Extract the (X, Y) coordinate from the center of the cell holding the provided text.  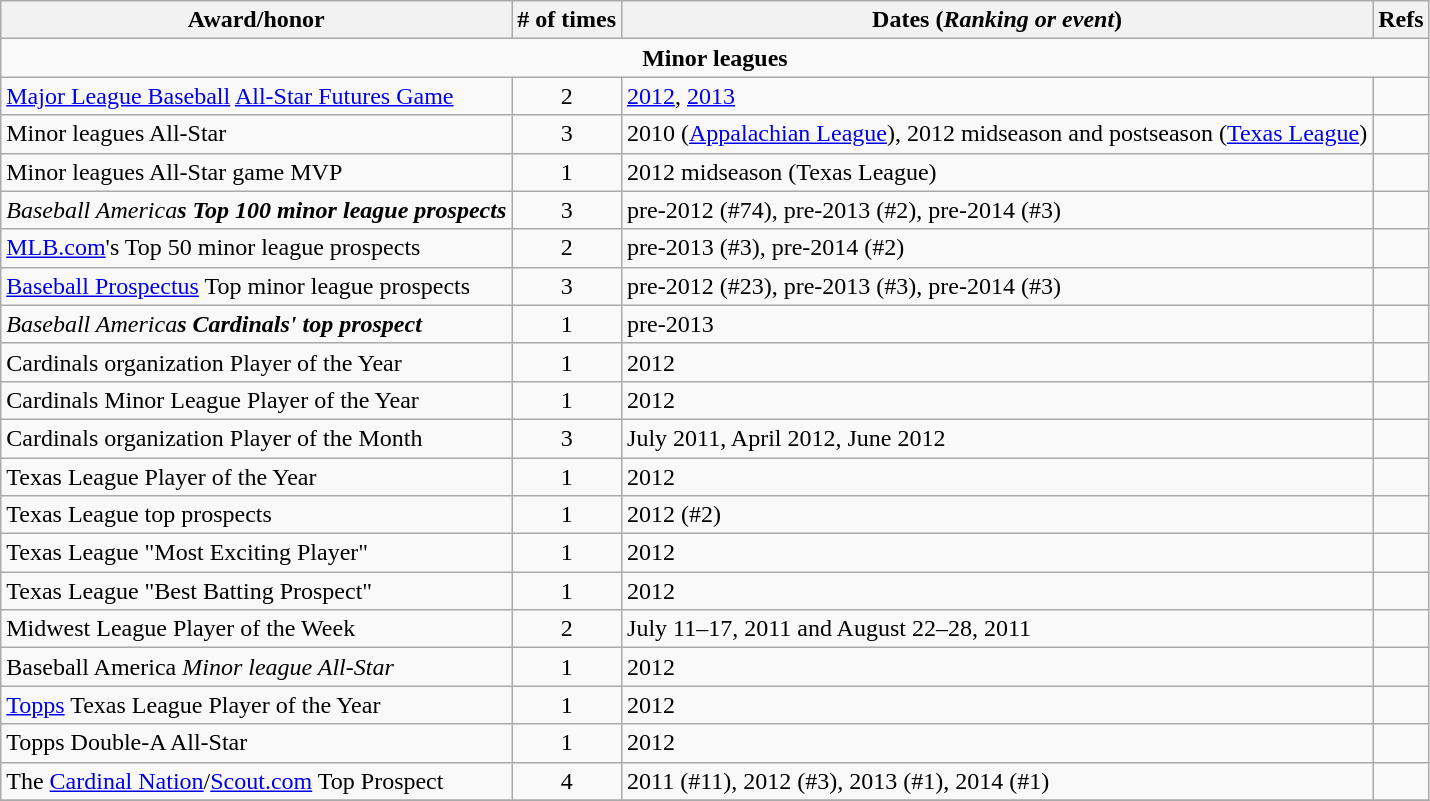
Cardinals organization Player of the Month (256, 438)
Baseball Americas Top 100 minor league prospects (256, 210)
2011 (#11), 2012 (#3), 2013 (#1), 2014 (#1) (998, 781)
The Cardinal Nation/Scout.com Top Prospect (256, 781)
2012, 2013 (998, 96)
pre-2013 (#3), pre-2014 (#2) (998, 248)
Texas League top prospects (256, 515)
Minor leagues (715, 58)
2012 (#2) (998, 515)
pre-2013 (998, 324)
Cardinals Minor League Player of the Year (256, 400)
Baseball Americas Cardinals' top prospect (256, 324)
Texas League "Best Batting Prospect" (256, 591)
2010 (Appalachian League), 2012 midseason and postseason (Texas League) (998, 134)
Topps Double-A All-Star (256, 743)
Award/honor (256, 20)
pre-2012 (#74), pre-2013 (#2), pre-2014 (#3) (998, 210)
July 11–17, 2011 and August 22–28, 2011 (998, 629)
Minor leagues All-Star (256, 134)
Texas League "Most Exciting Player" (256, 553)
MLB.com's Top 50 minor league prospects (256, 248)
Texas League Player of the Year (256, 477)
July 2011, April 2012, June 2012 (998, 438)
2012 midseason (Texas League) (998, 172)
Topps Texas League Player of the Year (256, 705)
Dates (Ranking or event) (998, 20)
Minor leagues All-Star game MVP (256, 172)
Major League Baseball All-Star Futures Game (256, 96)
Cardinals organization Player of the Year (256, 362)
Baseball Prospectus Top minor league prospects (256, 286)
Midwest League Player of the Week (256, 629)
pre-2012 (#23), pre-2013 (#3), pre-2014 (#3) (998, 286)
4 (567, 781)
Refs (1401, 20)
Baseball America Minor league All-Star (256, 667)
# of times (567, 20)
